From the cell containing the given text, extract its center point as (x, y) coordinate. 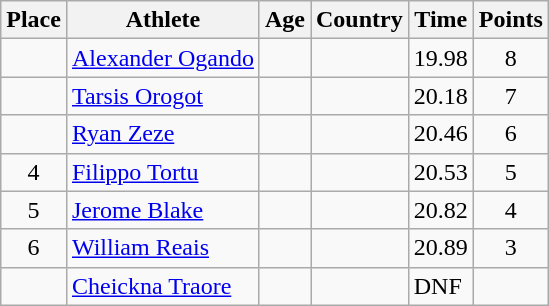
Age (284, 20)
Tarsis Orogot (162, 96)
Alexander Ogando (162, 58)
Ryan Zeze (162, 134)
7 (510, 96)
Filippo Tortu (162, 172)
8 (510, 58)
Time (440, 20)
20.53 (440, 172)
Country (359, 20)
19.98 (440, 58)
3 (510, 248)
DNF (440, 286)
William Reais (162, 248)
Cheickna Traore (162, 286)
Points (510, 20)
20.82 (440, 210)
20.89 (440, 248)
Place (34, 20)
20.46 (440, 134)
Jerome Blake (162, 210)
Athlete (162, 20)
20.18 (440, 96)
